Output the [X, Y] coordinate of the center of the cell containing the given text.  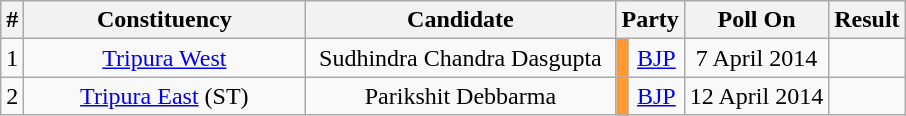
12 April 2014 [756, 96]
1 [12, 58]
Tripura East (ST) [164, 96]
Constituency [164, 20]
Result [867, 20]
Tripura West [164, 58]
Poll On [756, 20]
Candidate [460, 20]
7 April 2014 [756, 58]
Sudhindra Chandra Dasgupta [460, 58]
Party [650, 20]
2 [12, 96]
# [12, 20]
Parikshit Debbarma [460, 96]
